Output the (X, Y) coordinate of the center of the cell containing the given text.  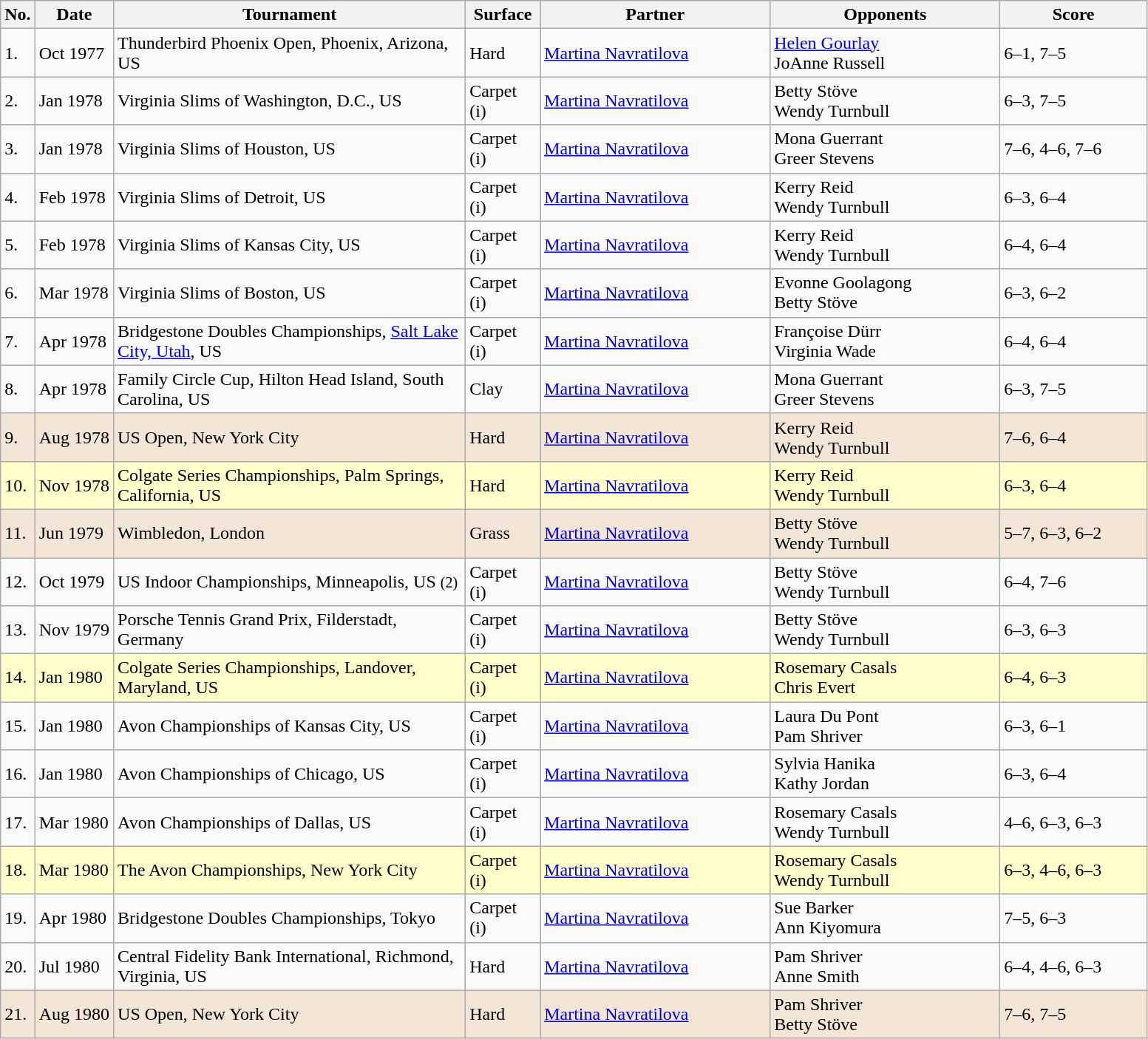
Avon Championships of Chicago, US (290, 774)
15. (18, 726)
Nov 1979 (74, 630)
5–7, 6–3, 6–2 (1073, 534)
Partner (655, 15)
18. (18, 871)
13. (18, 630)
Score (1073, 15)
Oct 1979 (74, 581)
6–4, 4–6, 6–3 (1073, 967)
Clay (503, 389)
No. (18, 15)
6–3, 6–3 (1073, 630)
Apr 1980 (74, 918)
Tournament (290, 15)
US Indoor Championships, Minneapolis, US (2) (290, 581)
Central Fidelity Bank International, Richmond, Virginia, US (290, 967)
7–5, 6–3 (1073, 918)
Virginia Slims of Detroit, US (290, 197)
Porsche Tennis Grand Prix, Filderstadt, Germany (290, 630)
6–3, 6–1 (1073, 726)
20. (18, 967)
7–6, 4–6, 7–6 (1073, 149)
Nov 1978 (74, 485)
14. (18, 678)
6–4, 7–6 (1073, 581)
21. (18, 1014)
11. (18, 534)
7–6, 6–4 (1073, 437)
12. (18, 581)
4–6, 6–3, 6–3 (1073, 822)
Sylvia Hanika Kathy Jordan (886, 774)
5. (18, 245)
19. (18, 918)
Rosemary Casals Chris Evert (886, 678)
Jul 1980 (74, 967)
Thunderbird Phoenix Open, Phoenix, Arizona, US (290, 53)
Avon Championships of Kansas City, US (290, 726)
Colgate Series Championships, Palm Springs, California, US (290, 485)
Oct 1977 (74, 53)
Wimbledon, London (290, 534)
17. (18, 822)
Avon Championships of Dallas, US (290, 822)
Sue Barker Ann Kiyomura (886, 918)
10. (18, 485)
Date (74, 15)
Mar 1978 (74, 293)
Evonne Goolagong Betty Stöve (886, 293)
6–3, 6–2 (1073, 293)
1. (18, 53)
Aug 1978 (74, 437)
8. (18, 389)
Pam Shriver Anne Smith (886, 967)
Laura Du Pont Pam Shriver (886, 726)
Helen Gourlay JoAnne Russell (886, 53)
Bridgestone Doubles Championships, Salt Lake City, Utah, US (290, 341)
The Avon Championships, New York City (290, 871)
Jun 1979 (74, 534)
Virginia Slims of Houston, US (290, 149)
6–1, 7–5 (1073, 53)
7. (18, 341)
9. (18, 437)
6–3, 4–6, 6–3 (1073, 871)
16. (18, 774)
6–4, 6–3 (1073, 678)
Virginia Slims of Kansas City, US (290, 245)
Pam Shriver Betty Stöve (886, 1014)
Opponents (886, 15)
7–6, 7–5 (1073, 1014)
Aug 1980 (74, 1014)
Grass (503, 534)
Françoise Dürr Virginia Wade (886, 341)
2. (18, 101)
3. (18, 149)
Virginia Slims of Boston, US (290, 293)
4. (18, 197)
Family Circle Cup, Hilton Head Island, South Carolina, US (290, 389)
Bridgestone Doubles Championships, Tokyo (290, 918)
6. (18, 293)
Virginia Slims of Washington, D.C., US (290, 101)
Colgate Series Championships, Landover, Maryland, US (290, 678)
Surface (503, 15)
